Pinpoint the cell where the given text exists, returning its (x, y) midpoint coordinate. 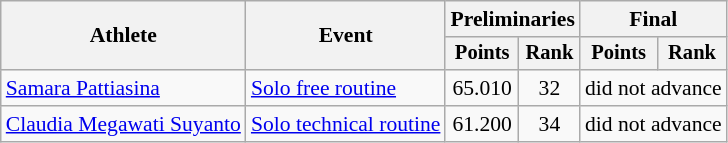
Claudia Megawati Suyanto (124, 124)
Solo technical routine (346, 124)
Final (654, 19)
Preliminaries (512, 19)
Samara Pattiasina (124, 88)
32 (550, 88)
34 (550, 124)
Event (346, 36)
Athlete (124, 36)
Solo free routine (346, 88)
61.200 (482, 124)
65.010 (482, 88)
